Output the (X, Y) coordinate of the center of the cell containing the given text.  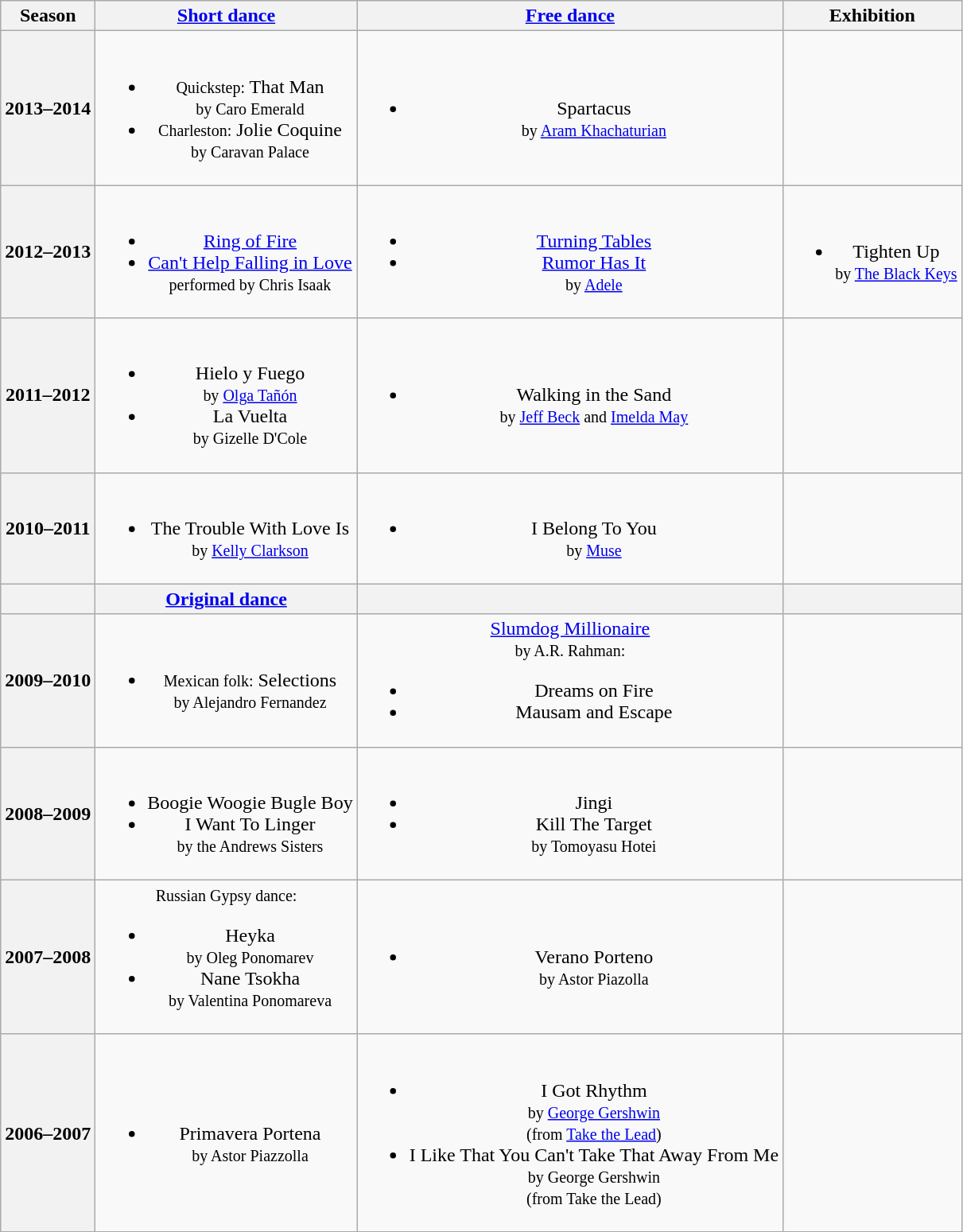
Spartacus by Aram Khachaturian (569, 108)
Ring of FireCan't Help Falling in Love performed by Chris Isaak (226, 251)
The Trouble With Love Is by Kelly Clarkson (226, 528)
2007–2008 (48, 957)
2011–2012 (48, 395)
2006–2007 (48, 1133)
I Got Rhythm by George Gershwin (from Take the Lead) I Like That You Can't Take That Away From Me by George Gershwin (from Take the Lead) (569, 1133)
Short dance (226, 16)
2010–2011 (48, 528)
2009–2010 (48, 681)
2008–2009 (48, 813)
I Belong To You by Muse (569, 528)
Slumdog Millionaire by A.R. Rahman: Dreams on FireMausam and Escape (569, 681)
JingiKill The Target by Tomoyasu Hotei (569, 813)
Turning TablesRumor Has It by Adele (569, 251)
Original dance (226, 599)
Tighten Up by The Black Keys (873, 251)
Mexican folk: Selections by Alejandro Fernandez (226, 681)
2013–2014 (48, 108)
Free dance (569, 16)
Russian Gypsy dance:Heyka by Oleg Ponomarev Nane Tsokha by Valentina Ponomareva (226, 957)
2012–2013 (48, 251)
Walking in the Sand by Jeff Beck and Imelda May (569, 395)
Hielo y Fuego by Olga Tañón La Vuelta by Gizelle D'Cole (226, 395)
Exhibition (873, 16)
Quickstep: That Man by Caro Emerald Charleston: Jolie Coquine by Caravan Palace (226, 108)
Season (48, 16)
Primavera Portena by Astor Piazzolla (226, 1133)
Verano Porteno by Astor Piazolla (569, 957)
Boogie Woogie Bugle BoyI Want To Linger by the Andrews Sisters (226, 813)
